Return the (X, Y) coordinate for the center point of the cell that contains the specified text.  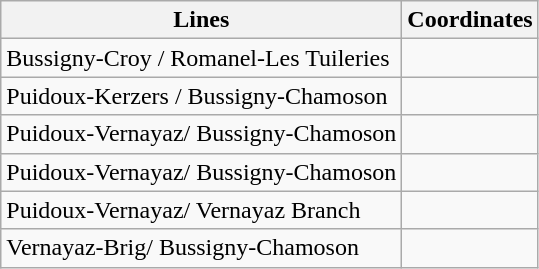
Coordinates (470, 20)
Vernayaz-Brig/ Bussigny-Chamoson (202, 248)
Puidoux-Vernayaz/ Vernayaz Branch (202, 210)
Bussigny-Croy / Romanel-Les Tuileries (202, 58)
Lines (202, 20)
Puidoux-Kerzers / Bussigny-Chamoson (202, 96)
